Capture the cell that displays the provided text and extract its [x, y] central coordinate. 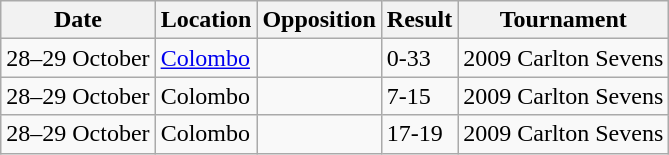
17-19 [419, 134]
Result [419, 20]
Date [78, 20]
0-33 [419, 58]
7-15 [419, 96]
Tournament [564, 20]
Opposition [319, 20]
Location [206, 20]
